Return the (X, Y) coordinate for the center point of the cell that contains the specified text.  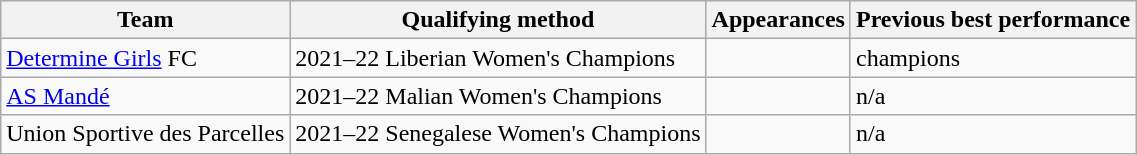
Determine Girls FC (146, 58)
Team (146, 20)
2021–22 Liberian Women's Champions (498, 58)
2021–22 Malian Women's Champions (498, 96)
champions (992, 58)
Qualifying method (498, 20)
Appearances (778, 20)
Previous best performance (992, 20)
Union Sportive des Parcelles (146, 134)
AS Mandé (146, 96)
2021–22 Senegalese Women's Champions (498, 134)
